Search for the cell housing the specified text and yield its [X, Y] center coordinate. 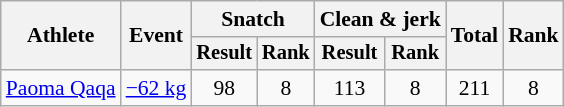
Clean & jerk [380, 19]
−62 kg [156, 88]
Paoma Qaqa [61, 88]
113 [350, 88]
Event [156, 36]
98 [224, 88]
Snatch [252, 19]
Athlete [61, 36]
211 [474, 88]
Total [474, 36]
